Output the (X, Y) coordinate of the center of the cell containing the given text.  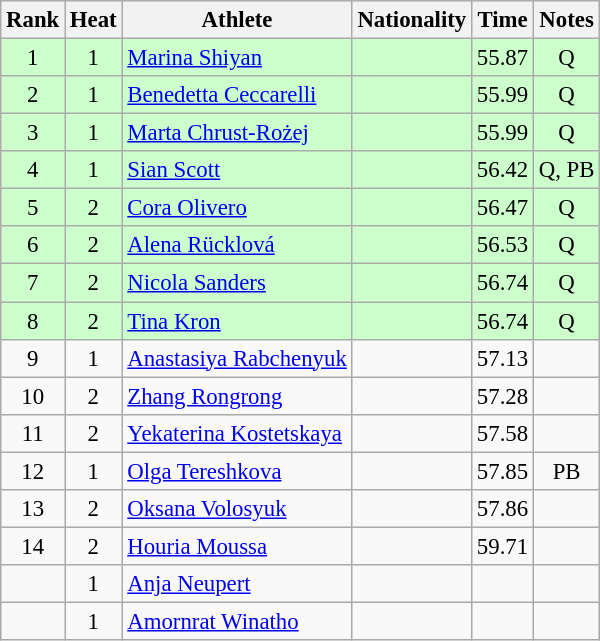
Amornrat Winatho (237, 621)
14 (33, 546)
56.47 (503, 208)
Yekaterina Kostetskaya (237, 433)
Heat (94, 20)
57.86 (503, 509)
57.58 (503, 433)
Notes (566, 20)
Olga Tereshkova (237, 471)
Alena Rücklová (237, 245)
12 (33, 471)
Rank (33, 20)
Sian Scott (237, 170)
Nationality (412, 20)
56.42 (503, 170)
Zhang Rongrong (237, 396)
Q, PB (566, 170)
Benedetta Ceccarelli (237, 95)
56.53 (503, 245)
10 (33, 396)
Cora Olivero (237, 208)
Anastasiya Rabchenyuk (237, 358)
4 (33, 170)
57.13 (503, 358)
11 (33, 433)
6 (33, 245)
3 (33, 133)
57.85 (503, 471)
Marina Shiyan (237, 58)
57.28 (503, 396)
Oksana Volosyuk (237, 509)
Anja Neupert (237, 584)
Houria Moussa (237, 546)
Nicola Sanders (237, 283)
8 (33, 321)
5 (33, 208)
Time (503, 20)
55.87 (503, 58)
9 (33, 358)
Athlete (237, 20)
Tina Kron (237, 321)
7 (33, 283)
PB (566, 471)
59.71 (503, 546)
13 (33, 509)
Marta Chrust-Rożej (237, 133)
